Detect which cell encompasses the target text, then output its [x, y] center coordinate. 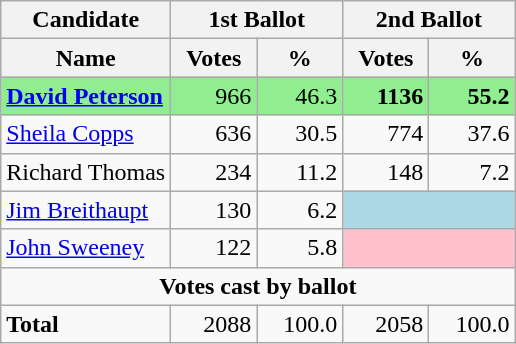
1st Ballot [257, 20]
David Peterson [86, 96]
6.2 [300, 210]
46.3 [300, 96]
774 [386, 134]
234 [214, 172]
55.2 [472, 96]
2nd Ballot [429, 20]
148 [386, 172]
Total [86, 324]
Candidate [86, 20]
Richard Thomas [86, 172]
Jim Breithaupt [86, 210]
7.2 [472, 172]
2088 [214, 324]
37.6 [472, 134]
636 [214, 134]
Votes cast by ballot [258, 286]
30.5 [300, 134]
Sheila Copps [86, 134]
2058 [386, 324]
5.8 [300, 248]
John Sweeney [86, 248]
1136 [386, 96]
122 [214, 248]
Name [86, 58]
11.2 [300, 172]
130 [214, 210]
966 [214, 96]
